Capture the cell that displays the provided text and extract its (X, Y) central coordinate. 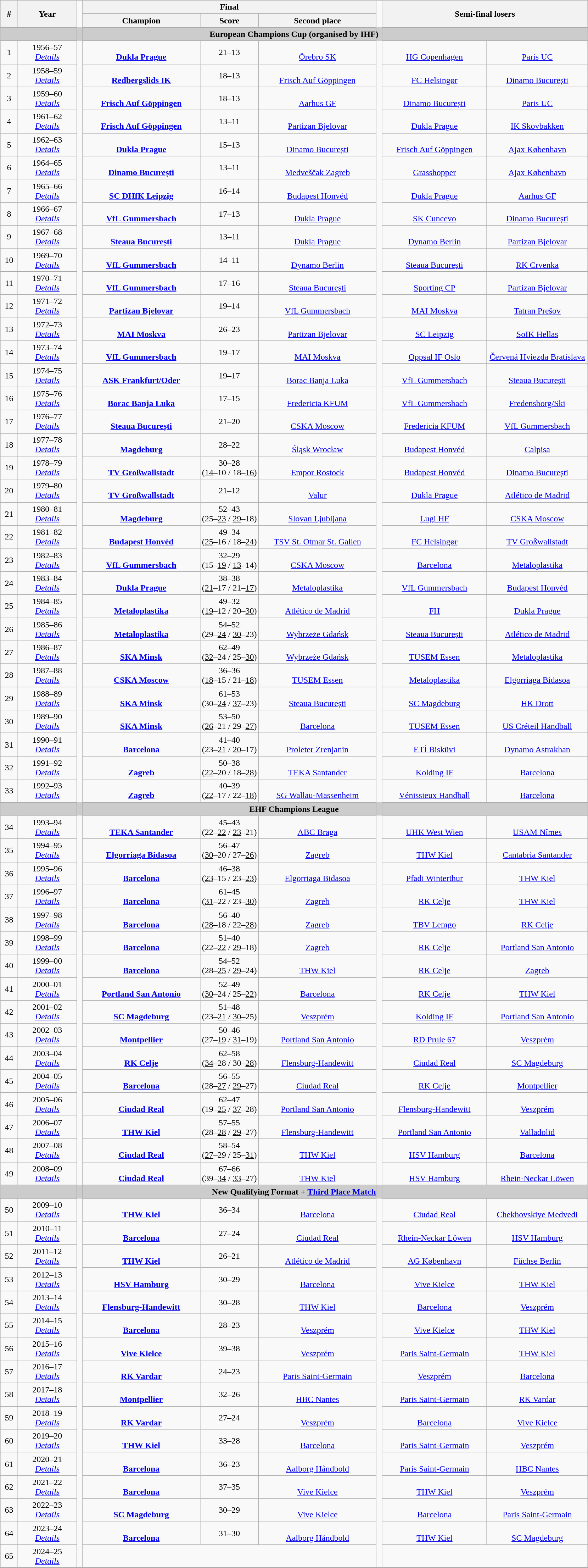
61–45 (31–22 / 23–30) (229, 897)
9 (9, 237)
2 (9, 75)
57 (9, 1372)
2011–12Details (47, 1256)
AG København (435, 1256)
Grasshopper (435, 167)
21–12 (229, 491)
30 (9, 721)
2024–25Details (47, 1556)
1978–79Details (47, 467)
51 (9, 1233)
28 (9, 675)
Score (229, 21)
2001–02Details (47, 1012)
SC Leipzig (435, 329)
65 (9, 1556)
1983–84Details (47, 583)
ASK Frankfurt/Oder (141, 375)
62–49 (32–24 / 25–30) (229, 653)
RK Crvenka (537, 260)
2008–09Details (47, 1173)
33 (9, 791)
HG Copenhagen (435, 52)
16 (9, 399)
21 (9, 514)
1989–90Details (47, 721)
Medveščak Zagreb (318, 167)
Vénissieux Handball (435, 791)
1999–00Details (47, 965)
1990–91Details (47, 745)
53 (9, 1279)
31–30 (229, 1533)
17 (9, 421)
2013–14Details (47, 1302)
1996–97Details (47, 897)
Year (47, 14)
35 (9, 851)
10 (9, 260)
60 (9, 1441)
51–40 (22–22 / 29–18) (229, 943)
31 (9, 745)
26 (9, 629)
Örebro SK (318, 52)
32–26 (229, 1395)
USAM Nîmes (537, 827)
Empor Rostock (318, 467)
42 (9, 1012)
62 (9, 1487)
44 (9, 1058)
Calpisa (537, 445)
2022–23Details (47, 1510)
24–23 (229, 1372)
2006–07Details (47, 1127)
21–20 (229, 421)
1972–73Details (47, 329)
IK Skovbakken (537, 121)
1985–86Details (47, 629)
14 (9, 353)
46 (9, 1104)
27 (9, 653)
1975–76Details (47, 399)
34 (9, 827)
15–13 (229, 145)
1987–88Details (47, 675)
1984–85Details (47, 606)
16–14 (229, 191)
Sporting CP (435, 283)
2020–21Details (47, 1464)
2015–16Details (47, 1348)
23 (9, 560)
1997–98Details (47, 919)
2003–04Details (47, 1058)
ABC Braga (318, 827)
37–35 (229, 1487)
2019–20Details (47, 1441)
39–38 (229, 1348)
41 (9, 989)
TSV St. Otmar St. Gallen (318, 537)
2000–01Details (47, 989)
49–32 (19–12 / 20–30) (229, 606)
Second place (318, 21)
Dynamo Astrakhan (537, 745)
1992–93Details (47, 791)
14–11 (229, 260)
1970–71Details (47, 283)
57–55 (28–28 / 29–27) (229, 1127)
Final (230, 7)
56–47 (30–20 / 27–26) (229, 851)
2005–06 Details (47, 1104)
2014–15Details (47, 1325)
2018–19Details (47, 1418)
45–43 (22–22 / 23–21) (229, 827)
1967–68Details (47, 237)
1 (9, 52)
1962–63Details (47, 145)
52 (9, 1256)
Červená Hviezda Bratislava (537, 353)
39 (9, 943)
38–38 (21–17 / 21–17) (229, 583)
54–52 (29–24 / 30–23) (229, 629)
61 (9, 1464)
2012–13Details (47, 1279)
43 (9, 1035)
Champion (141, 21)
36–23 (229, 1464)
17–13 (229, 214)
32 (9, 768)
SK Cuncevo (435, 214)
1956–57Details (47, 52)
Fredensborg/Ski (537, 399)
19 (9, 467)
1961–62Details (47, 121)
US Créteil Handball (537, 721)
48 (9, 1151)
28–22 (229, 445)
2010–11Details (47, 1233)
Valladolid (537, 1127)
2007–08Details (47, 1151)
22 (9, 537)
SG Wallau-Massenheim (318, 791)
Pfadi Winterthur (435, 873)
45 (9, 1081)
49–34 (25–16 / 18–24) (229, 537)
12 (9, 306)
1980–81Details (47, 514)
64 (9, 1533)
RD Prule 67 (435, 1035)
67–66 (39–34 / 33–27) (229, 1173)
1993–94Details (47, 827)
European Champions Cup (organised by IHF) (294, 34)
Śląsk Wrocław (318, 445)
1998–99Details (47, 943)
19–14 (229, 306)
1958–59Details (47, 75)
28–23 (229, 1325)
Chekhovskiye Medvedi (537, 1210)
1974–75Details (47, 375)
46–38 (23–15 / 23–23) (229, 873)
52–43 (25–23 / 29–18) (229, 514)
4 (9, 121)
54 (9, 1302)
62–58 (34–28 / 30–28) (229, 1058)
36 (9, 873)
58–54 (27–29 / 25–31) (229, 1151)
Cantabria Santander (537, 851)
32–29 (15–19 / 13–14) (229, 560)
2017–18Details (47, 1395)
Semi-final losers (485, 14)
Tatran Prešov (537, 306)
2004–05Details (47, 1081)
EHF Champions League (294, 809)
SC DHfK Leipzig (141, 191)
1976–77Details (47, 421)
SoIK Hellas (537, 329)
# (9, 14)
1981–82Details (47, 537)
Redbergslids IK (141, 75)
55 (9, 1325)
Proleter Zrenjanin (318, 745)
TBV Lemgo (435, 919)
51–48 (23–21 / 30–25) (229, 1012)
2009–10Details (47, 1210)
Slovan Ljubljana (318, 514)
1959–60Details (47, 99)
53–50 (26–21 / 29–27) (229, 721)
UHK West Wien (435, 827)
25 (9, 606)
37 (9, 897)
41–40 (23–21 / 20–17) (229, 745)
1977–78Details (47, 445)
24 (9, 583)
29 (9, 699)
1991–92Details (47, 768)
20 (9, 491)
Lugi HF (435, 514)
1971–72Details (47, 306)
49 (9, 1173)
15 (9, 375)
1988–89Details (47, 699)
18 (9, 445)
1969–70Details (47, 260)
61–53 (30–24 / 37–23) (229, 699)
5 (9, 145)
FH (435, 606)
Oppsal IF Oslo (435, 353)
1964–65Details (47, 167)
1982–83Details (47, 560)
56–55 (28–27 / 29–27) (229, 1081)
Valur (318, 491)
54–52 (28–25 / 29–24) (229, 965)
52–49 (30–24 / 25–22) (229, 989)
ETİ Bisküvi (435, 745)
1966–67Details (47, 214)
36–36 (18–15 / 21–18) (229, 675)
38 (9, 919)
1994–95Details (47, 851)
6 (9, 167)
26–21 (229, 1256)
1995–96Details (47, 873)
21–13 (229, 52)
40 (9, 965)
1986–87Details (47, 653)
7 (9, 191)
58 (9, 1395)
Füchse Berlin (537, 1256)
59 (9, 1418)
62–47 (19–25 / 37–28) (229, 1104)
63 (9, 1510)
50–38 (22–20 / 18–28) (229, 768)
8 (9, 214)
2023–24Details (47, 1533)
30–28 (229, 1302)
3 (9, 99)
1973–74Details (47, 353)
26–23 (229, 329)
1979–80Details (47, 491)
1965–66Details (47, 191)
33–28 (229, 1441)
2002–03Details (47, 1035)
56 (9, 1348)
40–39 (22–17 / 22–18) (229, 791)
50–46 (27–19 / 31–19) (229, 1035)
36–34 (229, 1210)
50 (9, 1210)
17–15 (229, 399)
HK Drott (537, 699)
30–28 (14–10 / 18–16) (229, 467)
11 (9, 283)
13 (9, 329)
2021–22Details (47, 1487)
17–16 (229, 283)
56–40 (28–18 / 22–28) (229, 919)
New Qualifying Format + Third Place Match (294, 1192)
2016–17Details (47, 1372)
47 (9, 1127)
